Provide the (X, Y) coordinate of the cell's center where the given text is located.  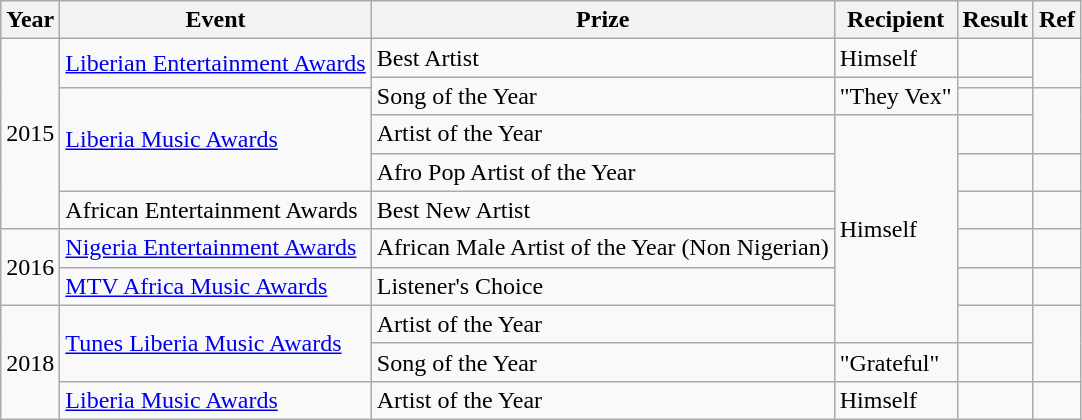
Tunes Liberia Music Awards (216, 343)
Nigeria Entertainment Awards (216, 248)
2015 (30, 134)
Afro Pop Artist of the Year (602, 172)
2018 (30, 362)
Event (216, 20)
African Male Artist of the Year (Non Nigerian) (602, 248)
"They Vex" (896, 96)
Listener's Choice (602, 286)
African Entertainment Awards (216, 210)
MTV Africa Music Awards (216, 286)
2016 (30, 267)
Result (995, 20)
Recipient (896, 20)
Year (30, 20)
Prize (602, 20)
Best Artist (602, 58)
"Grateful" (896, 362)
Best New Artist (602, 210)
Liberian Entertainment Awards (216, 64)
Ref (1056, 20)
